Identify which cell holds the provided text, then report its [x, y] central coordinate. 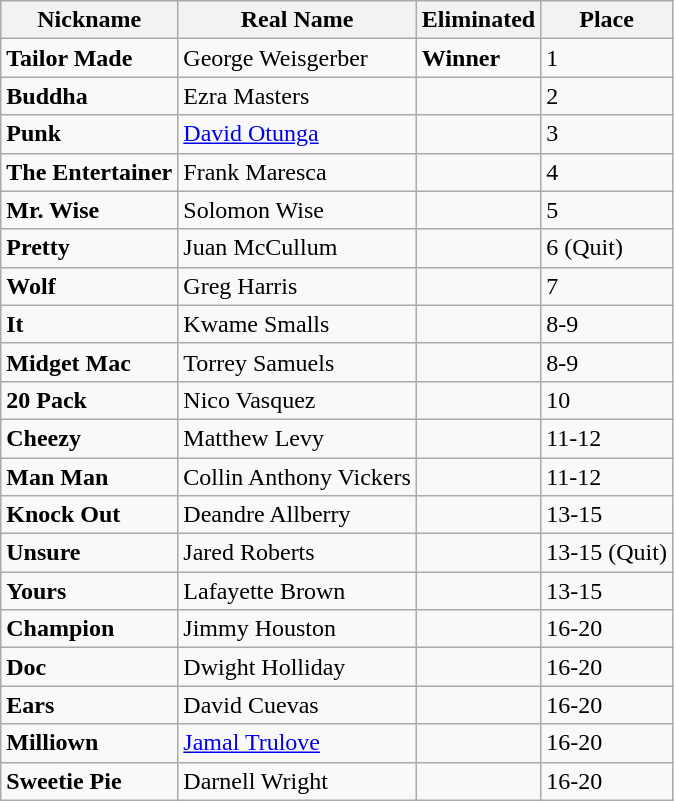
Matthew Levy [298, 438]
Torrey Samuels [298, 362]
5 [607, 210]
Frank Maresca [298, 172]
Darnell Wright [298, 781]
Mr. Wise [90, 210]
13-15 (Quit) [607, 553]
Jared Roberts [298, 553]
Pretty [90, 248]
Eliminated [478, 20]
Deandre Allberry [298, 515]
10 [607, 400]
Knock Out [90, 515]
Jamal Trulove [298, 743]
Cheezy [90, 438]
David Cuevas [298, 705]
The Entertainer [90, 172]
Nickname [90, 20]
6 (Quit) [607, 248]
Place [607, 20]
Collin Anthony Vickers [298, 477]
George Weisgerber [298, 58]
Sweetie Pie [90, 781]
Buddha [90, 96]
David Otunga [298, 134]
4 [607, 172]
Ears [90, 705]
Kwame Smalls [298, 324]
20 Pack [90, 400]
Man Man [90, 477]
Doc [90, 667]
Wolf [90, 286]
Winner [478, 58]
Lafayette Brown [298, 591]
Nico Vasquez [298, 400]
Milliown [90, 743]
Greg Harris [298, 286]
3 [607, 134]
Jimmy Houston [298, 629]
7 [607, 286]
Real Name [298, 20]
Dwight Holliday [298, 667]
1 [607, 58]
Ezra Masters [298, 96]
Champion [90, 629]
Juan McCullum [298, 248]
2 [607, 96]
Yours [90, 591]
Midget Mac [90, 362]
Solomon Wise [298, 210]
Unsure [90, 553]
It [90, 324]
Punk [90, 134]
Tailor Made [90, 58]
